Determine the [X, Y] coordinate at the center of the cell enclosing the given text.  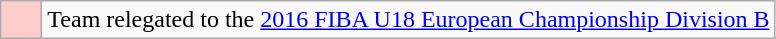
Team relegated to the 2016 FIBA U18 European Championship Division B [408, 20]
